Detect which cell encompasses the target text, then output its (X, Y) center coordinate. 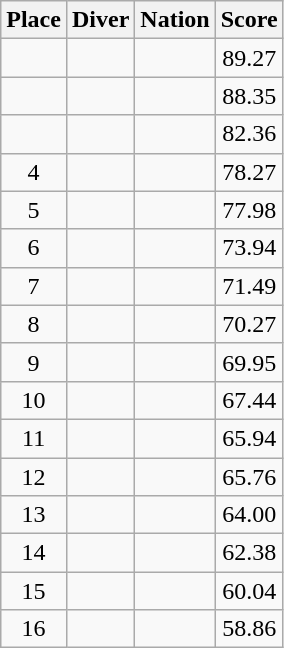
Nation (175, 20)
Place (34, 20)
6 (34, 248)
13 (34, 515)
65.94 (249, 438)
73.94 (249, 248)
69.95 (249, 362)
71.49 (249, 286)
65.76 (249, 477)
Diver (100, 20)
89.27 (249, 58)
58.86 (249, 629)
9 (34, 362)
60.04 (249, 591)
70.27 (249, 324)
77.98 (249, 210)
12 (34, 477)
64.00 (249, 515)
Score (249, 20)
62.38 (249, 553)
10 (34, 400)
16 (34, 629)
11 (34, 438)
15 (34, 591)
5 (34, 210)
7 (34, 286)
8 (34, 324)
4 (34, 172)
78.27 (249, 172)
67.44 (249, 400)
82.36 (249, 134)
88.35 (249, 96)
14 (34, 553)
